Search for the cell housing the specified text and yield its [x, y] center coordinate. 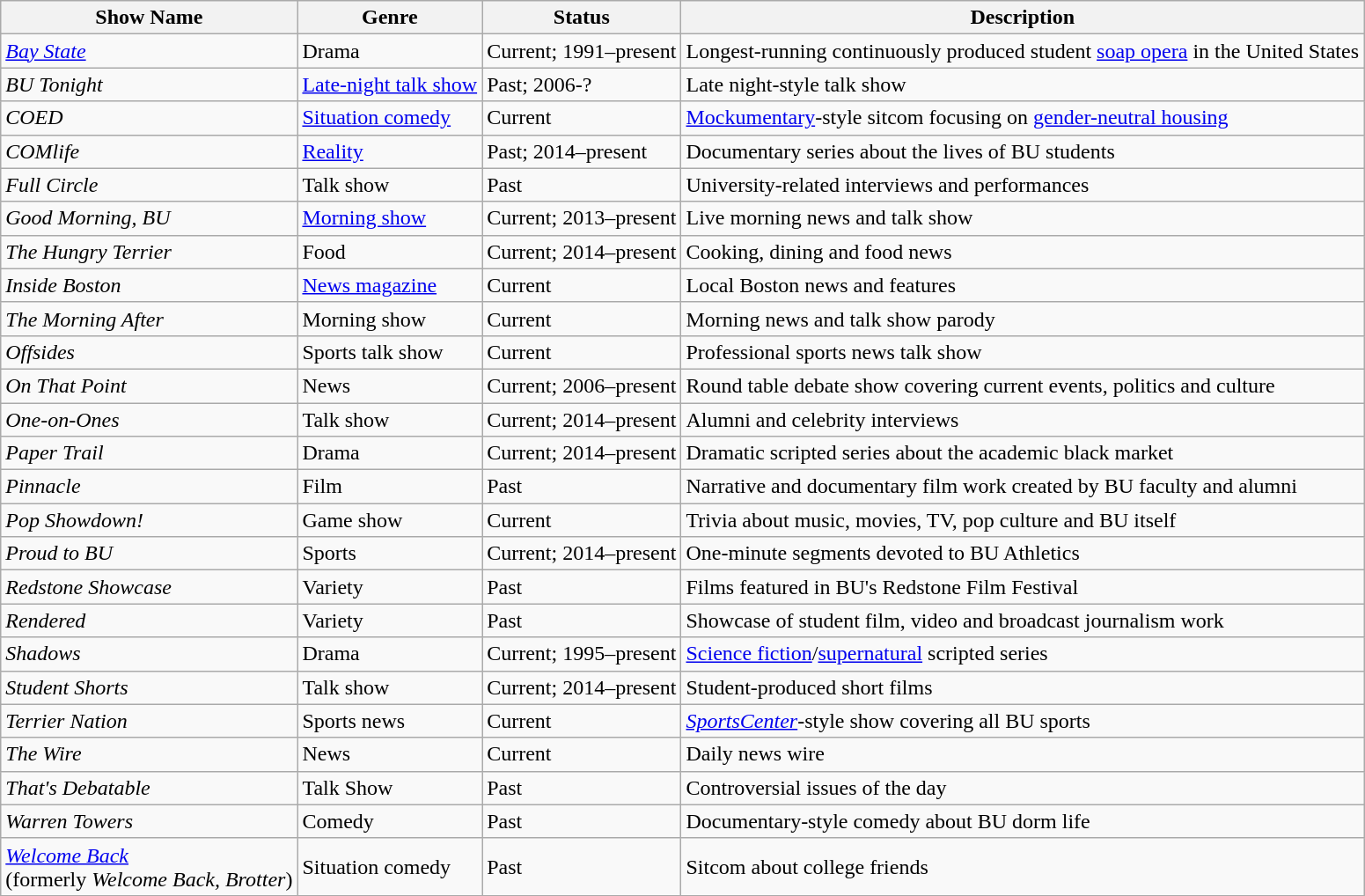
Current; 2006–present [582, 386]
Current; 1995–present [582, 654]
Pinnacle [150, 487]
That's Debatable [150, 788]
Film [390, 487]
Game show [390, 520]
Pop Showdown! [150, 520]
Late night-style talk show [1023, 84]
Description [1023, 18]
Show Name [150, 18]
News magazine [390, 285]
Sitcom about college friends [1023, 866]
Warren Towers [150, 821]
The Wire [150, 754]
Live morning news and talk show [1023, 218]
COED [150, 118]
Narrative and documentary film work created by BU faculty and alumni [1023, 487]
Dramatic scripted series about the academic black market [1023, 453]
Proud to BU [150, 554]
Food [390, 252]
Offsides [150, 352]
Late-night talk show [390, 84]
Paper Trail [150, 453]
Bay State [150, 51]
Science fiction/supernatural scripted series [1023, 654]
Mockumentary-style sitcom focusing on gender-neutral housing [1023, 118]
Welcome Back (formerly Welcome Back, Brotter) [150, 866]
Full Circle [150, 185]
Round table debate show covering current events, politics and culture [1023, 386]
Films featured in BU's Redstone Film Festival [1023, 587]
Good Morning, BU [150, 218]
Past; 2006-? [582, 84]
Student-produced short films [1023, 687]
Documentary series about the lives of BU students [1023, 151]
Sports [390, 554]
Reality [390, 151]
University-related interviews and performances [1023, 185]
Alumni and celebrity interviews [1023, 420]
Inside Boston [150, 285]
Talk Show [390, 788]
Professional sports news talk show [1023, 352]
Rendered [150, 621]
Documentary-style comedy about BU dorm life [1023, 821]
Daily news wire [1023, 754]
Local Boston news and features [1023, 285]
One-minute segments devoted to BU Athletics [1023, 554]
COMlife [150, 151]
Longest-running continuously produced student soap opera in the United States [1023, 51]
One-on-Ones [150, 420]
Showcase of student film, video and broadcast journalism work [1023, 621]
Sports news [390, 721]
Morning news and talk show parody [1023, 319]
Comedy [390, 821]
Shadows [150, 654]
On That Point [150, 386]
Controversial issues of the day [1023, 788]
Terrier Nation [150, 721]
Sports talk show [390, 352]
Current; 1991–present [582, 51]
Status [582, 18]
Genre [390, 18]
Past; 2014–present [582, 151]
Student Shorts [150, 687]
Current; 2013–present [582, 218]
BU Tonight [150, 84]
SportsCenter-style show covering all BU sports [1023, 721]
Trivia about music, movies, TV, pop culture and BU itself [1023, 520]
The Morning After [150, 319]
The Hungry Terrier [150, 252]
Cooking, dining and food news [1023, 252]
Redstone Showcase [150, 587]
